Provide the [X, Y] coordinate of the cell's center where the given text is located.  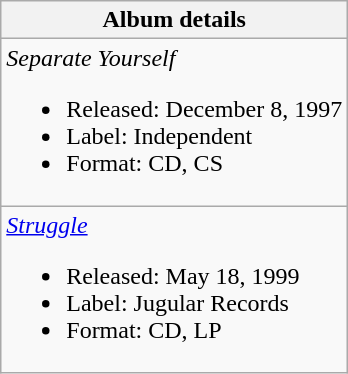
Separate YourselfReleased: December 8, 1997Label: IndependentFormat: CD, CS [174, 122]
Album details [174, 20]
StruggleReleased: May 18, 1999Label: Jugular RecordsFormat: CD, LP [174, 290]
